From the cell containing the given text, extract its center point as (x, y) coordinate. 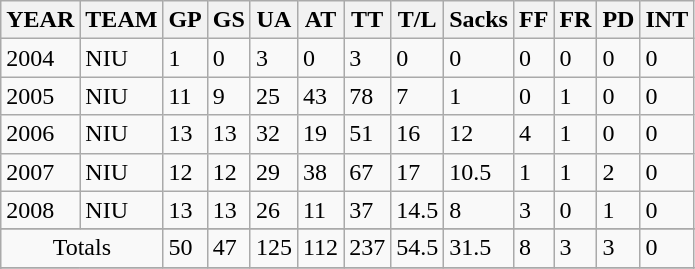
UA (274, 20)
51 (368, 134)
GP (185, 20)
2006 (40, 134)
Totals (82, 248)
17 (418, 172)
38 (320, 172)
10.5 (479, 172)
PD (618, 20)
67 (368, 172)
32 (274, 134)
TT (368, 20)
237 (368, 248)
YEAR (40, 20)
78 (368, 96)
2004 (40, 58)
50 (185, 248)
16 (418, 134)
2007 (40, 172)
Sacks (479, 20)
7 (418, 96)
FR (576, 20)
47 (228, 248)
125 (274, 248)
INT (667, 20)
FF (533, 20)
29 (274, 172)
2005 (40, 96)
31.5 (479, 248)
19 (320, 134)
9 (228, 96)
2 (618, 172)
25 (274, 96)
2008 (40, 210)
GS (228, 20)
37 (368, 210)
AT (320, 20)
TEAM (122, 20)
26 (274, 210)
112 (320, 248)
54.5 (418, 248)
T/L (418, 20)
14.5 (418, 210)
43 (320, 96)
4 (533, 134)
